From the cell containing the given text, extract its center point as (X, Y) coordinate. 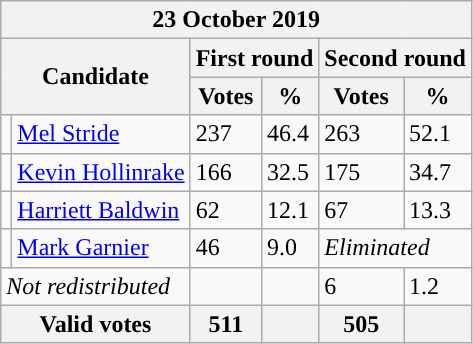
263 (362, 134)
13.3 (438, 210)
Valid votes (96, 324)
12.1 (290, 210)
Eliminated (396, 248)
34.7 (438, 172)
505 (362, 324)
67 (362, 210)
Candidate (96, 77)
Second round (396, 58)
32.5 (290, 172)
52.1 (438, 134)
Not redistributed (96, 286)
6 (362, 286)
23 October 2019 (236, 20)
1.2 (438, 286)
Harriett Baldwin (101, 210)
46.4 (290, 134)
511 (226, 324)
First round (254, 58)
62 (226, 210)
166 (226, 172)
Kevin Hollinrake (101, 172)
Mark Garnier (101, 248)
175 (362, 172)
9.0 (290, 248)
46 (226, 248)
Mel Stride (101, 134)
237 (226, 134)
